Capture the cell that displays the provided text and extract its [x, y] central coordinate. 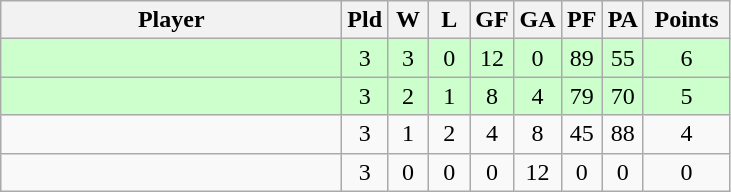
GA [538, 20]
PA [622, 20]
55 [622, 58]
70 [622, 96]
88 [622, 134]
45 [582, 134]
79 [582, 96]
L [450, 20]
W [408, 20]
6 [686, 58]
89 [582, 58]
PF [582, 20]
5 [686, 96]
Points [686, 20]
Player [172, 20]
Pld [365, 20]
GF [492, 20]
